Locate the cell with the specified text and output its [x, y] center coordinate. 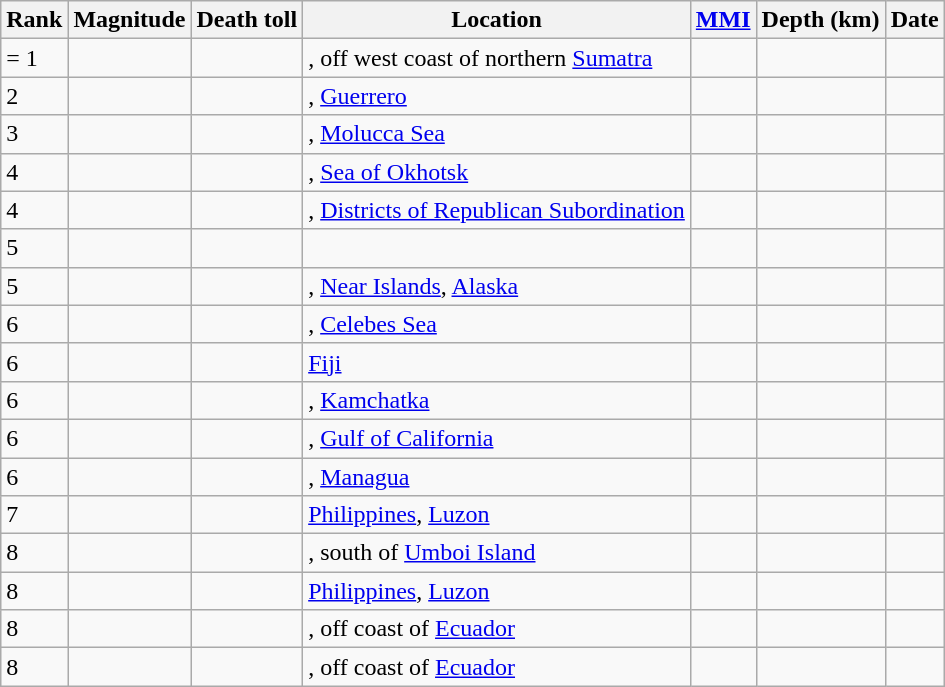
, Districts of Republican Subordination [497, 210]
3 [34, 134]
, Guerrero [497, 96]
, off west coast of northern Sumatra [497, 58]
Fiji [497, 362]
Death toll [247, 20]
, Kamchatka [497, 400]
, Managua [497, 477]
, Celebes Sea [497, 324]
Magnitude [130, 20]
, Near Islands, Alaska [497, 286]
, Gulf of California [497, 438]
Rank [34, 20]
, Molucca Sea [497, 134]
2 [34, 96]
Date [914, 20]
7 [34, 515]
MMI [723, 20]
, south of Umboi Island [497, 553]
Location [497, 20]
= 1 [34, 58]
, Sea of Okhotsk [497, 172]
Depth (km) [820, 20]
